Provide the (X, Y) coordinate of the cell's center where the given text is located.  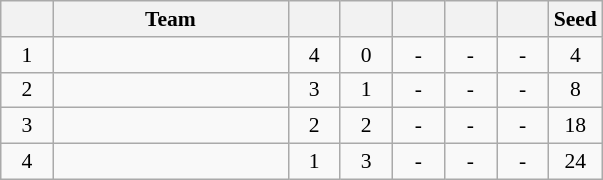
0 (366, 55)
Seed (576, 19)
Team (170, 19)
8 (576, 90)
18 (576, 126)
24 (576, 162)
